Find where the given text appears and provide that cell's center as [x, y] coordinate. 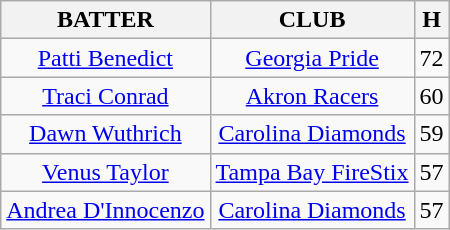
60 [432, 96]
72 [432, 58]
59 [432, 134]
Dawn Wuthrich [106, 134]
H [432, 20]
Georgia Pride [312, 58]
Akron Racers [312, 96]
Patti Benedict [106, 58]
Traci Conrad [106, 96]
Tampa Bay FireStix [312, 172]
CLUB [312, 20]
Andrea D'Innocenzo [106, 210]
Venus Taylor [106, 172]
BATTER [106, 20]
